Provide the (x, y) coordinate of the cell's center where the given text is located.  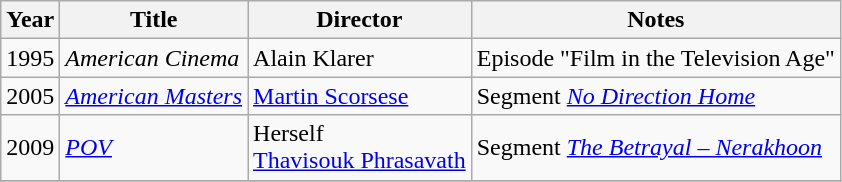
Director (360, 20)
Alain Klarer (360, 58)
Episode "Film in the Television Age" (656, 58)
1995 (30, 58)
2009 (30, 148)
Segment The Betrayal – Nerakhoon (656, 148)
Title (154, 20)
HerselfThavisouk Phrasavath (360, 148)
POV (154, 148)
Segment No Direction Home (656, 96)
Martin Scorsese (360, 96)
American Cinema (154, 58)
Year (30, 20)
2005 (30, 96)
American Masters (154, 96)
Notes (656, 20)
